Determine the (x, y) coordinate at the center of the cell enclosing the given text.  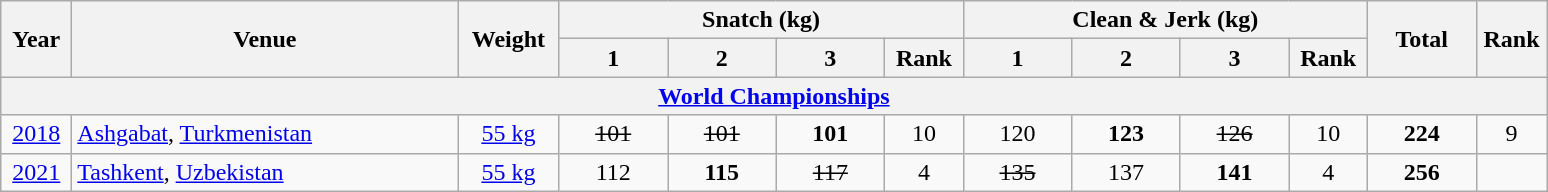
135 (1018, 172)
2021 (36, 172)
Tashkent, Uzbekistan (265, 172)
Total (1422, 39)
117 (830, 172)
126 (1234, 134)
Ashgabat, Turkmenistan (265, 134)
Venue (265, 39)
World Championships (774, 96)
137 (1126, 172)
9 (1512, 134)
115 (722, 172)
2018 (36, 134)
120 (1018, 134)
123 (1126, 134)
Weight (508, 39)
Clean & Jerk (kg) (1165, 20)
Year (36, 39)
141 (1234, 172)
256 (1422, 172)
112 (614, 172)
Snatch (kg) (761, 20)
224 (1422, 134)
